Output the [X, Y] coordinate of the center of the cell containing the given text.  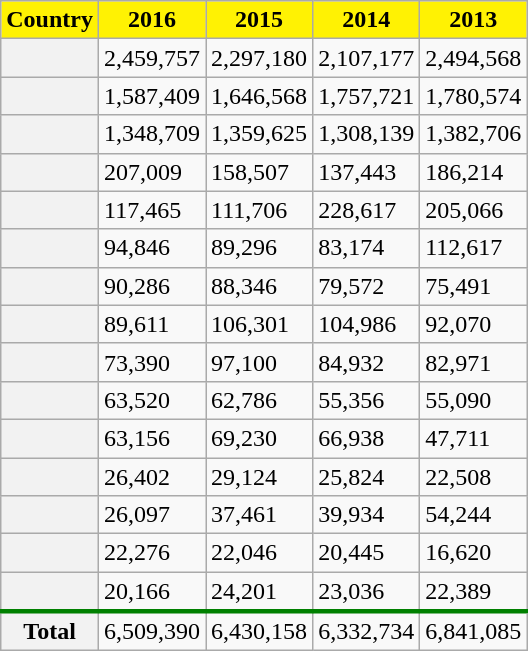
2,494,568 [474, 58]
2,459,757 [152, 58]
97,100 [260, 362]
92,070 [474, 324]
186,214 [474, 172]
158,507 [260, 172]
137,443 [366, 172]
54,244 [474, 515]
2016 [152, 20]
63,156 [152, 438]
90,286 [152, 286]
73,390 [152, 362]
2,107,177 [366, 58]
2014 [366, 20]
69,230 [260, 438]
Country [50, 20]
117,465 [152, 210]
66,938 [366, 438]
106,301 [260, 324]
26,097 [152, 515]
94,846 [152, 248]
1,382,706 [474, 134]
22,508 [474, 477]
22,389 [474, 592]
55,090 [474, 400]
88,346 [260, 286]
37,461 [260, 515]
29,124 [260, 477]
89,611 [152, 324]
25,824 [366, 477]
82,971 [474, 362]
22,276 [152, 553]
1,757,721 [366, 96]
1,359,625 [260, 134]
75,491 [474, 286]
2,297,180 [260, 58]
26,402 [152, 477]
24,201 [260, 592]
1,587,409 [152, 96]
2013 [474, 20]
104,986 [366, 324]
63,520 [152, 400]
2015 [260, 20]
1,646,568 [260, 96]
62,786 [260, 400]
228,617 [366, 210]
6,509,390 [152, 631]
16,620 [474, 553]
55,356 [366, 400]
6,430,158 [260, 631]
6,841,085 [474, 631]
205,066 [474, 210]
23,036 [366, 592]
22,046 [260, 553]
6,332,734 [366, 631]
1,780,574 [474, 96]
Total [50, 631]
79,572 [366, 286]
84,932 [366, 362]
112,617 [474, 248]
207,009 [152, 172]
1,308,139 [366, 134]
1,348,709 [152, 134]
89,296 [260, 248]
39,934 [366, 515]
20,445 [366, 553]
83,174 [366, 248]
47,711 [474, 438]
20,166 [152, 592]
111,706 [260, 210]
